Detect which cell encompasses the target text, then output its (X, Y) center coordinate. 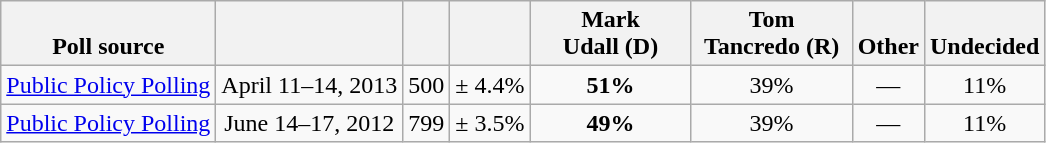
799 (426, 123)
49% (610, 123)
Other (888, 34)
500 (426, 85)
TomTancredo (R) (772, 34)
MarkUdall (D) (610, 34)
Undecided (984, 34)
51% (610, 85)
Poll source (108, 34)
April 11–14, 2013 (310, 85)
± 4.4% (490, 85)
± 3.5% (490, 123)
June 14–17, 2012 (310, 123)
